Capture the cell that displays the provided text and extract its [X, Y] central coordinate. 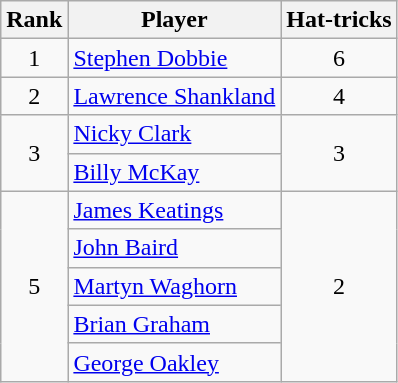
Billy McKay [174, 172]
Lawrence Shankland [174, 96]
James Keatings [174, 210]
Nicky Clark [174, 134]
Hat-tricks [339, 20]
Stephen Dobbie [174, 58]
John Baird [174, 248]
Rank [34, 20]
George Oakley [174, 362]
Martyn Waghorn [174, 286]
1 [34, 58]
4 [339, 96]
Player [174, 20]
6 [339, 58]
Brian Graham [174, 324]
5 [34, 286]
